From the cell containing the given text, extract its center point as [x, y] coordinate. 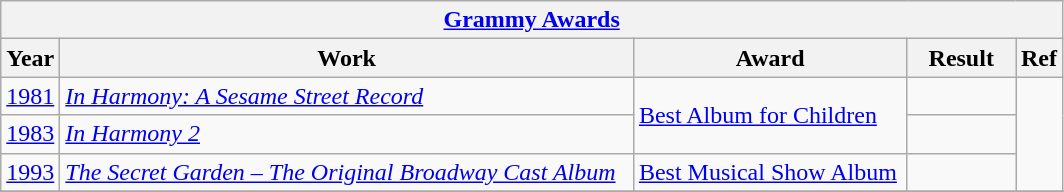
Work [347, 58]
Result [962, 58]
In Harmony: A Sesame Street Record [347, 96]
1993 [30, 172]
Ref [1040, 58]
Grammy Awards [532, 20]
1981 [30, 96]
Best Album for Children [770, 115]
In Harmony 2 [347, 134]
Best Musical Show Album [770, 172]
Year [30, 58]
1983 [30, 134]
Award [770, 58]
The Secret Garden – The Original Broadway Cast Album [347, 172]
